Return the (x, y) coordinate for the center point of the cell that contains the specified text.  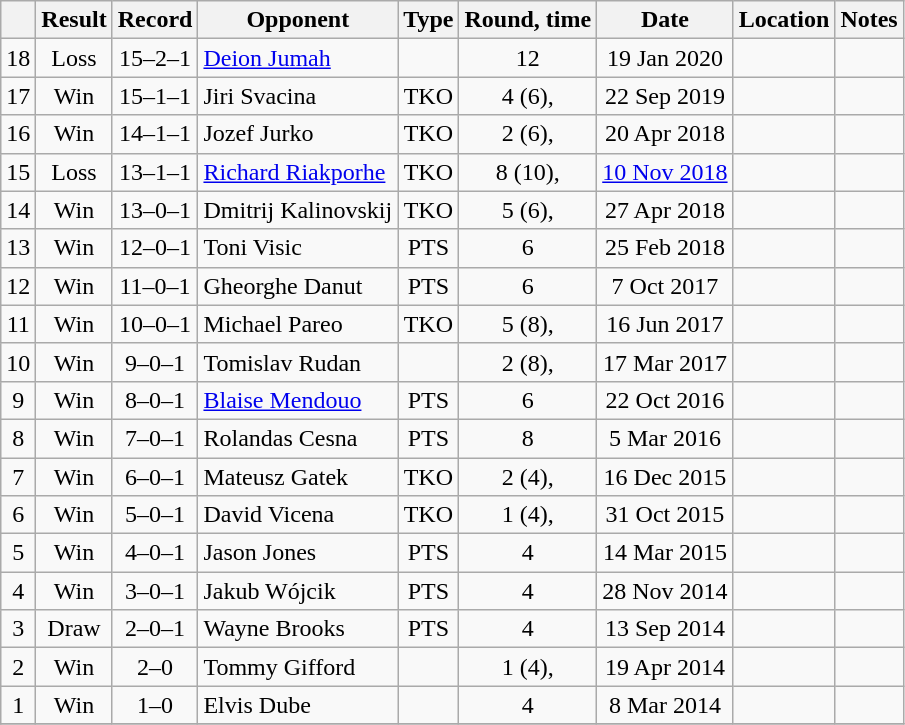
5–0–1 (155, 515)
Tommy Gifford (298, 667)
Tomislav Rudan (298, 362)
Location (784, 20)
9–0–1 (155, 362)
David Vicena (298, 515)
2 (6), (528, 134)
Richard Riakporhe (298, 172)
18 (18, 58)
Michael Pareo (298, 324)
27 Apr 2018 (665, 210)
17 (18, 96)
5 (6), (528, 210)
13–1–1 (155, 172)
31 Oct 2015 (665, 515)
15 (18, 172)
19 Jan 2020 (665, 58)
16 Dec 2015 (665, 477)
17 Mar 2017 (665, 362)
8 Mar 2014 (665, 705)
15–1–1 (155, 96)
2 (4), (528, 477)
11 (18, 324)
13–0–1 (155, 210)
10–0–1 (155, 324)
Date (665, 20)
Deion Jumah (298, 58)
5 (18, 553)
Draw (74, 629)
Notes (869, 20)
10 Nov 2018 (665, 172)
5 (8), (528, 324)
Jozef Jurko (298, 134)
11–0–1 (155, 286)
Rolandas Cesna (298, 438)
2 (18, 667)
Record (155, 20)
25 Feb 2018 (665, 248)
Opponent (298, 20)
Wayne Brooks (298, 629)
14–1–1 (155, 134)
22 Sep 2019 (665, 96)
12–0–1 (155, 248)
Jakub Wójcik (298, 591)
7–0–1 (155, 438)
1 (18, 705)
19 Apr 2014 (665, 667)
2 (8), (528, 362)
Dmitrij Kalinovskij (298, 210)
Round, time (528, 20)
Toni Visic (298, 248)
14 (18, 210)
7 (18, 477)
14 Mar 2015 (665, 553)
16 (18, 134)
2–0 (155, 667)
20 Apr 2018 (665, 134)
Mateusz Gatek (298, 477)
5 Mar 2016 (665, 438)
4–0–1 (155, 553)
Elvis Dube (298, 705)
22 Oct 2016 (665, 400)
Gheorghe Danut (298, 286)
13 Sep 2014 (665, 629)
15–2–1 (155, 58)
Jiri Svacina (298, 96)
8–0–1 (155, 400)
7 Oct 2017 (665, 286)
6–0–1 (155, 477)
Type (428, 20)
13 (18, 248)
1–0 (155, 705)
3–0–1 (155, 591)
28 Nov 2014 (665, 591)
4 (6), (528, 96)
8 (10), (528, 172)
Blaise Mendouo (298, 400)
Jason Jones (298, 553)
10 (18, 362)
2–0–1 (155, 629)
Result (74, 20)
3 (18, 629)
9 (18, 400)
16 Jun 2017 (665, 324)
